Detect which cell encompasses the target text, then output its [X, Y] center coordinate. 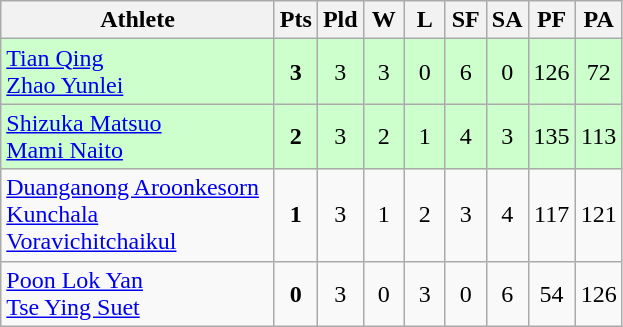
Pld [340, 20]
Shizuka Matsuo Mami Naito [138, 136]
Tian Qing Zhao Yunlei [138, 72]
54 [552, 294]
113 [598, 136]
Duanganong Aroonkesorn Kunchala Voravichitchaikul [138, 215]
Poon Lok Yan Tse Ying Suet [138, 294]
L [424, 20]
W [384, 20]
72 [598, 72]
SF [466, 20]
135 [552, 136]
PA [598, 20]
117 [552, 215]
121 [598, 215]
Athlete [138, 20]
Pts [296, 20]
PF [552, 20]
SA [507, 20]
